Search for the cell housing the specified text and yield its [X, Y] center coordinate. 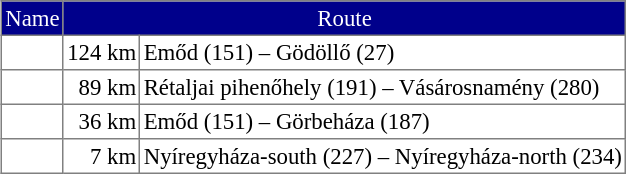
36 km [101, 121]
Route [344, 18]
89 km [101, 87]
Emőd (151) – Görbeháza (187) [383, 121]
Name [33, 18]
Nyíregyháza-south (227) – Nyíregyháza-north (234) [383, 156]
Emőd (151) – Gödöllő (27) [383, 52]
Rétaljai pihenőhely (191) – Vásárosnamény (280) [383, 87]
124 km [101, 52]
7 km [101, 156]
